Determine the [x, y] coordinate at the center of the cell enclosing the given text.  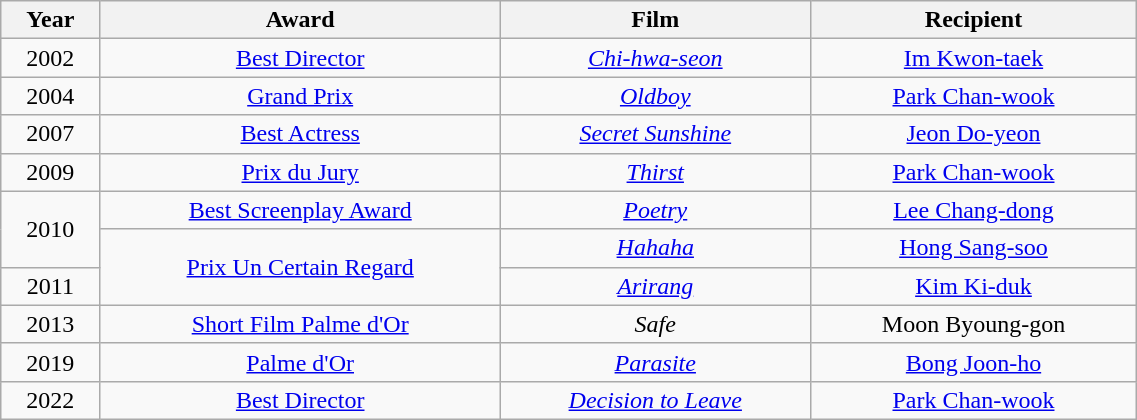
Prix du Jury [300, 172]
Arirang [655, 286]
Best Actress [300, 134]
Jeon Do-yeon [974, 134]
2010 [50, 229]
2009 [50, 172]
2011 [50, 286]
2022 [50, 400]
Year [50, 20]
Award [300, 20]
2007 [50, 134]
2004 [50, 96]
Parasite [655, 362]
Poetry [655, 210]
Hahaha [655, 248]
2019 [50, 362]
Oldboy [655, 96]
2002 [50, 58]
Bong Joon-ho [974, 362]
Im Kwon-taek [974, 58]
Short Film Palme d'Or [300, 324]
Film [655, 20]
Thirst [655, 172]
Palme d'Or [300, 362]
Hong Sang-soo [974, 248]
Safe [655, 324]
Best Screenplay Award [300, 210]
Moon Byoung-gon [974, 324]
Grand Prix [300, 96]
Prix Un Certain Regard [300, 267]
Recipient [974, 20]
Chi-hwa-seon [655, 58]
Kim Ki-duk [974, 286]
Secret Sunshine [655, 134]
Decision to Leave [655, 400]
2013 [50, 324]
Lee Chang-dong [974, 210]
